Provide the (X, Y) coordinate of the cell's center where the given text is located.  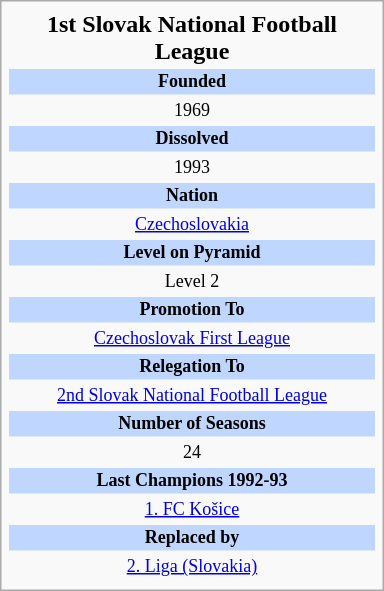
Nation (192, 196)
Level 2 (192, 282)
1969 (192, 111)
Czechoslovakia (192, 225)
2nd Slovak National Football League (192, 396)
Promotion To (192, 310)
2. Liga (Slovakia) (192, 567)
1993 (192, 168)
Founded (192, 82)
Replaced by (192, 538)
Level on Pyramid (192, 253)
Czechoslovak First League (192, 339)
Dissolved (192, 139)
Number of Seasons (192, 424)
Relegation To (192, 367)
1st Slovak National Football League (192, 38)
1. FC Košice (192, 510)
Last Champions 1992-93 (192, 481)
24 (192, 453)
